Capture the cell that displays the provided text and extract its [x, y] central coordinate. 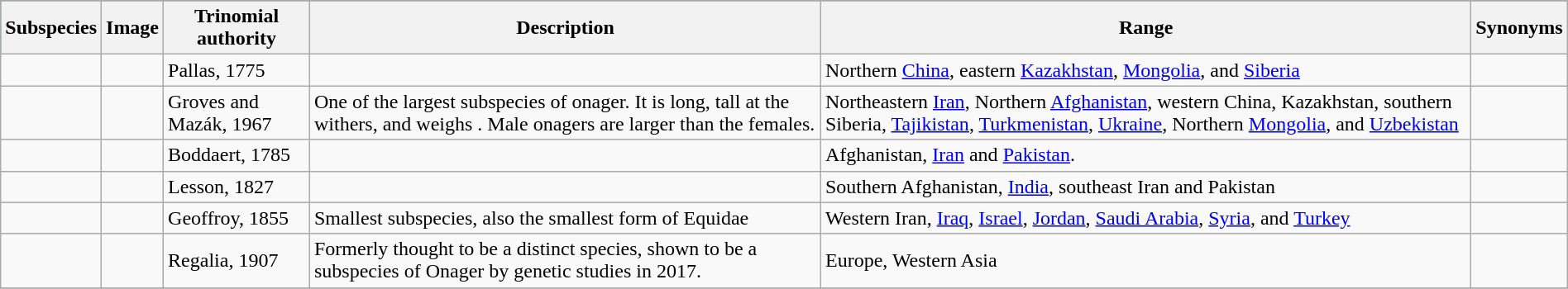
Description [565, 28]
Southern Afghanistan, India, southeast Iran and Pakistan [1145, 187]
Range [1145, 28]
Image [132, 28]
Europe, Western Asia [1145, 261]
Formerly thought to be a distinct species, shown to be a subspecies of Onager by genetic studies in 2017. [565, 261]
Smallest subspecies, also the smallest form of Equidae [565, 218]
Regalia, 1907 [237, 261]
Lesson, 1827 [237, 187]
Subspecies [51, 28]
Groves and Mazák, 1967 [237, 112]
Pallas, 1775 [237, 70]
Boddaert, 1785 [237, 155]
Geoffroy, 1855 [237, 218]
Northern China, eastern Kazakhstan, Mongolia, and Siberia [1145, 70]
Trinomial authority [237, 28]
Synonyms [1519, 28]
Afghanistan, Iran and Pakistan. [1145, 155]
Western Iran, Iraq, Israel, Jordan, Saudi Arabia, Syria, and Turkey [1145, 218]
One of the largest subspecies of onager. It is long, tall at the withers, and weighs . Male onagers are larger than the females. [565, 112]
